From the cell containing the given text, extract its center point as [X, Y] coordinate. 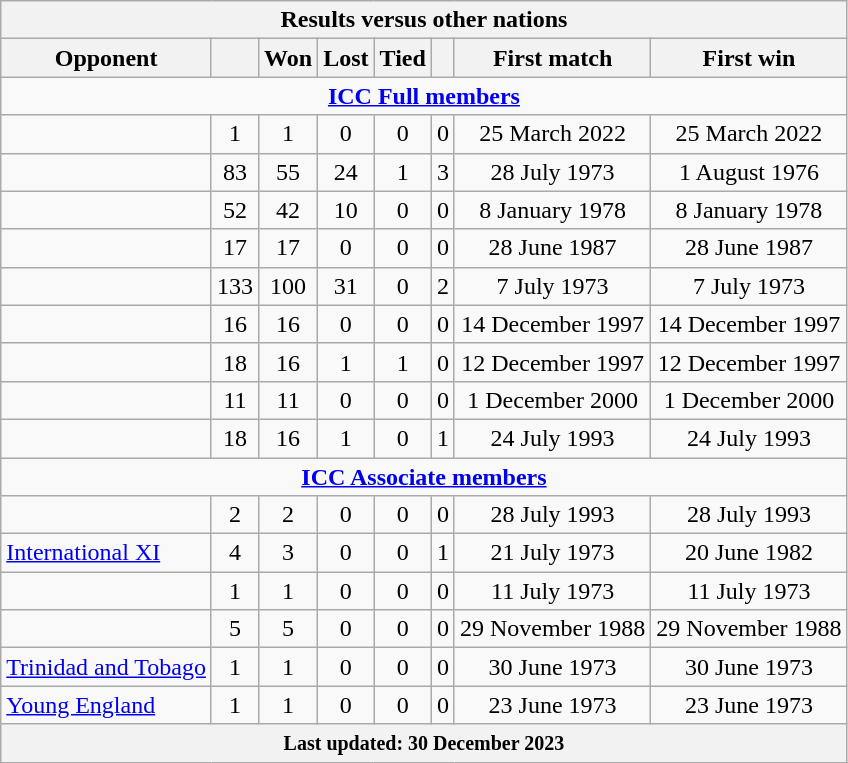
Tied [402, 58]
Trinidad and Tobago [106, 667]
4 [234, 553]
133 [234, 286]
1 August 1976 [749, 172]
55 [288, 172]
28 July 1973 [552, 172]
First win [749, 58]
Last updated: 30 December 2023 [424, 743]
ICC Associate members [424, 477]
24 [346, 172]
ICC Full members [424, 96]
Young England [106, 705]
52 [234, 210]
Lost [346, 58]
International XI [106, 553]
10 [346, 210]
31 [346, 286]
First match [552, 58]
100 [288, 286]
Results versus other nations [424, 20]
42 [288, 210]
21 July 1973 [552, 553]
20 June 1982 [749, 553]
Won [288, 58]
83 [234, 172]
Opponent [106, 58]
